Return the [X, Y] coordinate for the center point of the cell that contains the specified text.  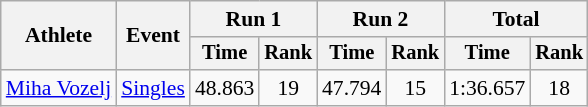
19 [288, 88]
Run 2 [380, 19]
18 [559, 88]
Total [516, 19]
Miha Vozelj [58, 88]
1:36.657 [487, 88]
Run 1 [254, 19]
15 [415, 88]
Event [153, 36]
Singles [153, 88]
47.794 [352, 88]
Athlete [58, 36]
48.863 [224, 88]
